Provide the [x, y] coordinate of the cell's center where the given text is located.  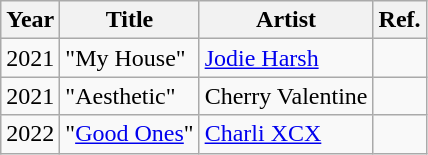
Artist [286, 20]
Jodie Harsh [286, 58]
2022 [30, 134]
Cherry Valentine [286, 96]
Year [30, 20]
"Aesthetic" [130, 96]
"My House" [130, 58]
Charli XCX [286, 134]
Ref. [400, 20]
Title [130, 20]
"Good Ones" [130, 134]
